Locate the cell with the specified text and output its (x, y) center coordinate. 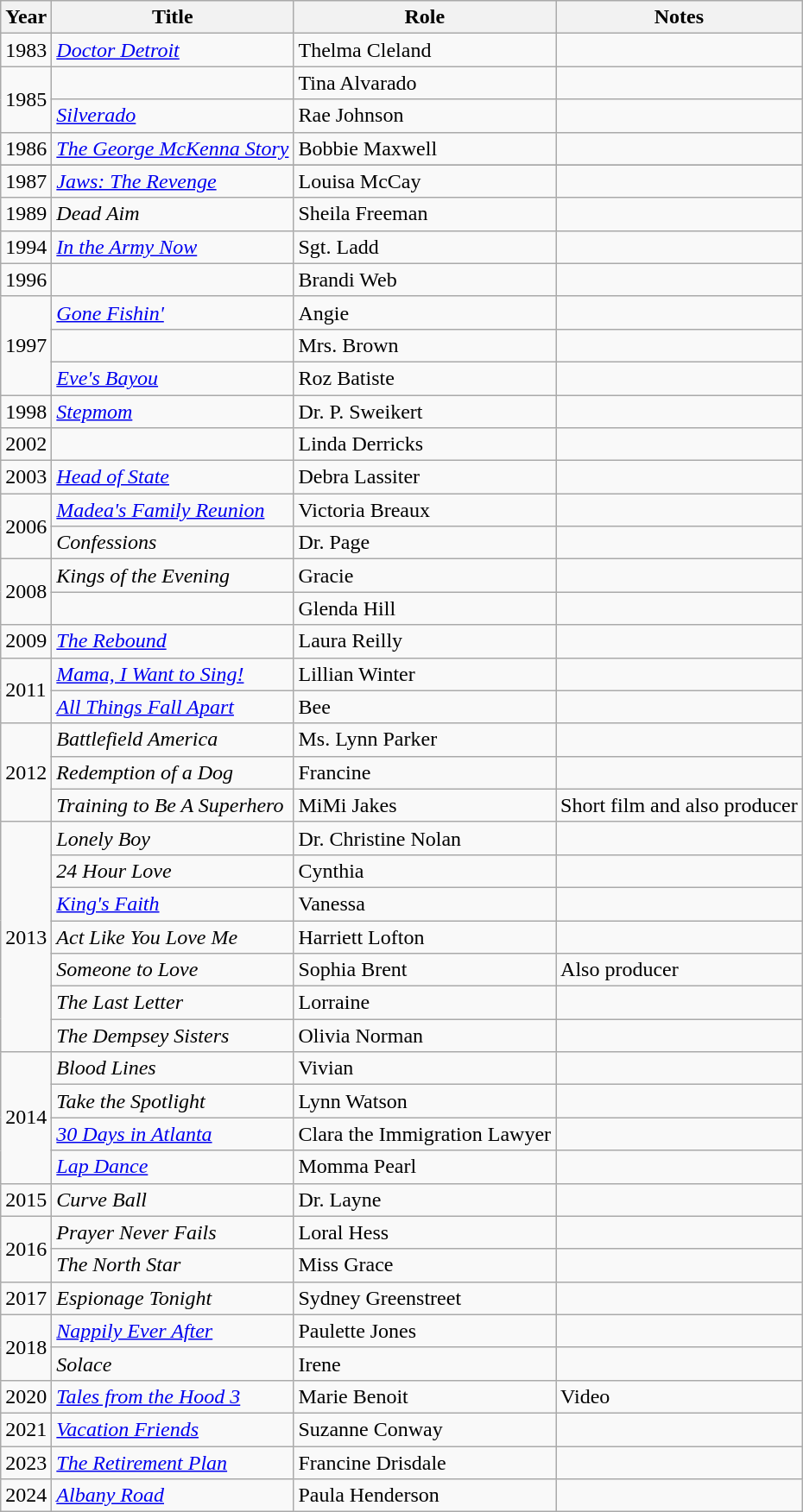
Rae Johnson (425, 116)
Gone Fishin' (173, 312)
Loral Hess (425, 1232)
1983 (26, 50)
Louisa McCay (425, 181)
Notes (680, 17)
Thelma Cleland (425, 50)
Dr. P. Sweikert (425, 412)
2014 (26, 1118)
Sheila Freeman (425, 214)
Ms. Lynn Parker (425, 740)
24 Hour Love (173, 871)
Bobbie Maxwell (425, 148)
2009 (26, 641)
Victoria Breaux (425, 510)
30 Days in Atlanta (173, 1134)
Mama, I Want to Sing! (173, 674)
Cynthia (425, 871)
Glenda Hill (425, 608)
2013 (26, 936)
Jaws: The Revenge (173, 181)
Eve's Bayou (173, 378)
Stepmom (173, 412)
Madea's Family Reunion (173, 510)
2015 (26, 1200)
Lynn Watson (425, 1101)
Lorraine (425, 1003)
All Things Fall Apart (173, 707)
Debra Lassiter (425, 477)
Sydney Greenstreet (425, 1298)
Title (173, 17)
Brandi Web (425, 280)
1986 (26, 148)
2017 (26, 1298)
Paula Henderson (425, 1496)
Vivian (425, 1068)
2021 (26, 1429)
The Rebound (173, 641)
Also producer (680, 970)
Clara the Immigration Lawyer (425, 1134)
Gracie (425, 576)
Doctor Detroit (173, 50)
Irene (425, 1364)
Bee (425, 707)
Mrs. Brown (425, 345)
Prayer Never Fails (173, 1232)
Redemption of a Dog (173, 772)
Role (425, 17)
Espionage Tonight (173, 1298)
Momma Pearl (425, 1167)
Year (26, 17)
Vanessa (425, 904)
The North Star (173, 1265)
Lap Dance (173, 1167)
Kings of the Evening (173, 576)
Take the Spotlight (173, 1101)
Albany Road (173, 1496)
The Dempsey Sisters (173, 1036)
Tales from the Hood 3 (173, 1396)
2006 (26, 526)
Dr. Christine Nolan (425, 838)
Lillian Winter (425, 674)
King's Faith (173, 904)
Lonely Boy (173, 838)
Olivia Norman (425, 1036)
Marie Benoit (425, 1396)
Francine Drisdale (425, 1463)
2018 (26, 1347)
1985 (26, 99)
2016 (26, 1249)
Sgt. Ladd (425, 247)
2002 (26, 444)
Vacation Friends (173, 1429)
2012 (26, 772)
Dead Aim (173, 214)
Head of State (173, 477)
2003 (26, 477)
Suzanne Conway (425, 1429)
2020 (26, 1396)
The George McKenna Story (173, 148)
Tina Alvarado (425, 83)
2011 (26, 690)
Angie (425, 312)
Dr. Layne (425, 1200)
Training to Be A Superhero (173, 805)
Harriett Lofton (425, 936)
Francine (425, 772)
Paulette Jones (425, 1331)
MiMi Jakes (425, 805)
Battlefield America (173, 740)
Dr. Page (425, 543)
1996 (26, 280)
The Retirement Plan (173, 1463)
Curve Ball (173, 1200)
1994 (26, 247)
Laura Reilly (425, 641)
2008 (26, 592)
2024 (26, 1496)
Act Like You Love Me (173, 936)
Miss Grace (425, 1265)
1987 (26, 181)
Someone to Love (173, 970)
Sophia Brent (425, 970)
Linda Derricks (425, 444)
Video (680, 1396)
In the Army Now (173, 247)
Blood Lines (173, 1068)
Confessions (173, 543)
Nappily Ever After (173, 1331)
1998 (26, 412)
1989 (26, 214)
1997 (26, 345)
2023 (26, 1463)
Solace (173, 1364)
Silverado (173, 116)
Short film and also producer (680, 805)
The Last Letter (173, 1003)
Roz Batiste (425, 378)
